Provide the [x, y] coordinate of the cell's center where the given text is located.  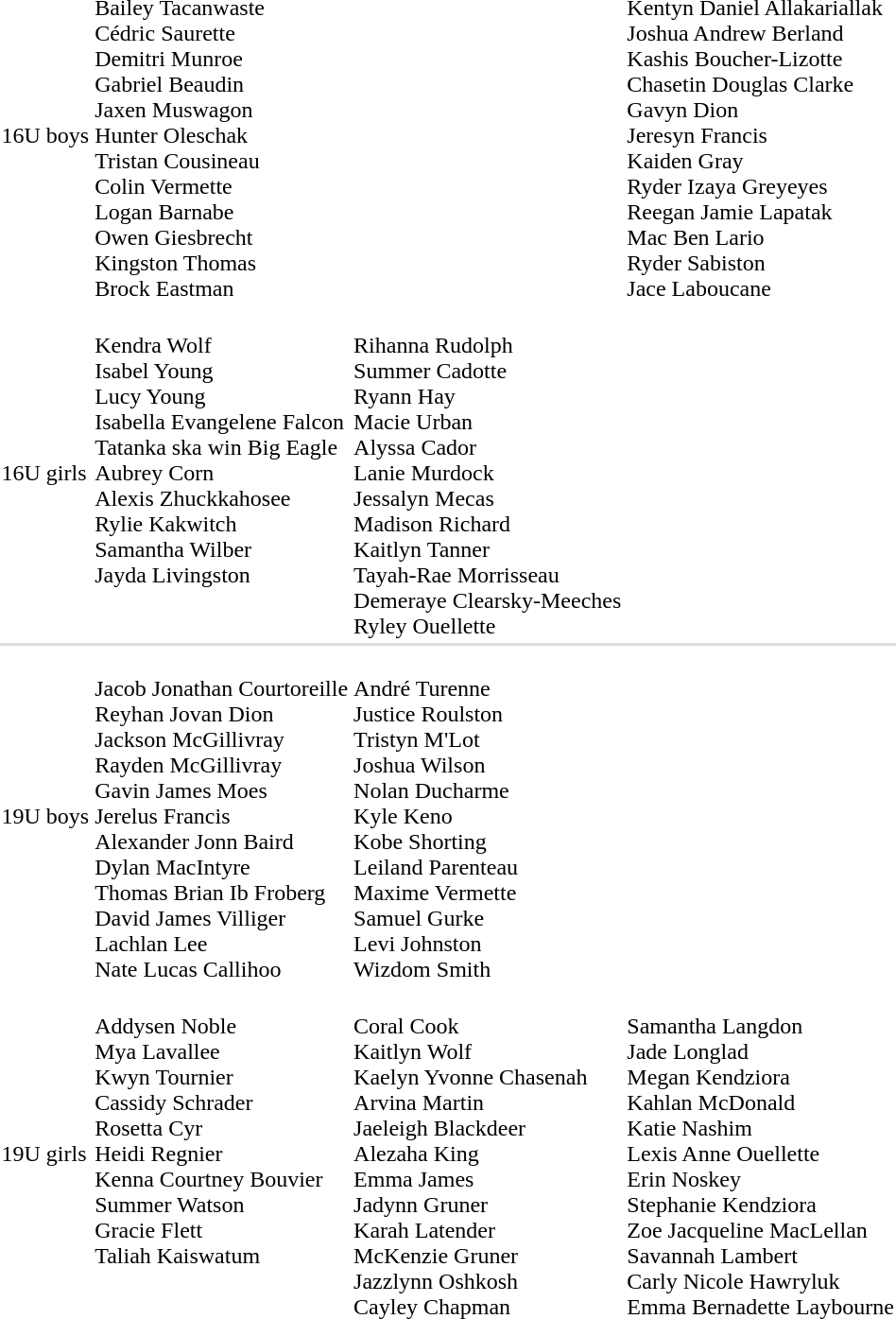
16U girls [45, 473]
19U boys [45, 816]
